Search for the cell housing the specified text and yield its (X, Y) center coordinate. 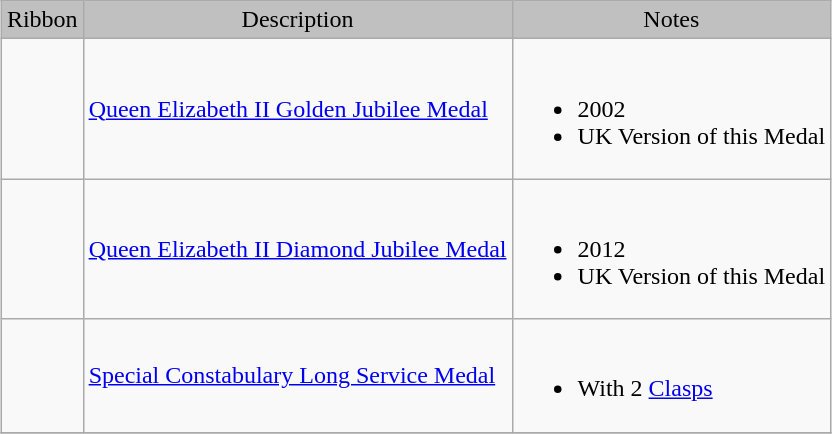
Notes (672, 20)
Queen Elizabeth II Diamond Jubilee Medal (298, 249)
With 2 Clasps (672, 376)
2002UK Version of this Medal (672, 109)
Description (298, 20)
Ribbon (42, 20)
Queen Elizabeth II Golden Jubilee Medal (298, 109)
2012UK Version of this Medal (672, 249)
Special Constabulary Long Service Medal (298, 376)
